Find where the given text appears and provide that cell's center as (x, y) coordinate. 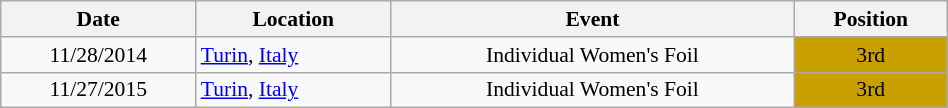
Location (294, 19)
Position (870, 19)
Date (98, 19)
Event (593, 19)
11/27/2015 (98, 90)
11/28/2014 (98, 55)
